Pinpoint the cell where the given text exists, returning its (X, Y) midpoint coordinate. 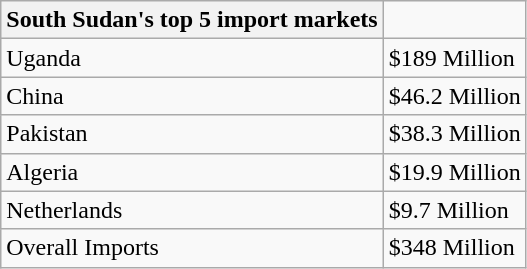
South Sudan's top 5 import markets (192, 20)
Algeria (192, 172)
Uganda (192, 58)
$348 Million (454, 248)
$189 Million (454, 58)
$19.9 Million (454, 172)
China (192, 96)
$38.3 Million (454, 134)
$9.7 Million (454, 210)
Netherlands (192, 210)
$46.2 Million (454, 96)
Overall Imports (192, 248)
Pakistan (192, 134)
